Locate the cell with the specified text and output its [X, Y] center coordinate. 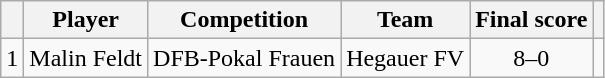
Hegauer FV [406, 58]
8–0 [532, 58]
Competition [244, 20]
Player [86, 20]
Malin Feldt [86, 58]
1 [12, 58]
Final score [532, 20]
Team [406, 20]
DFB-Pokal Frauen [244, 58]
